Scan for the cell matching the given text and deliver its [x, y] coordinate at center. 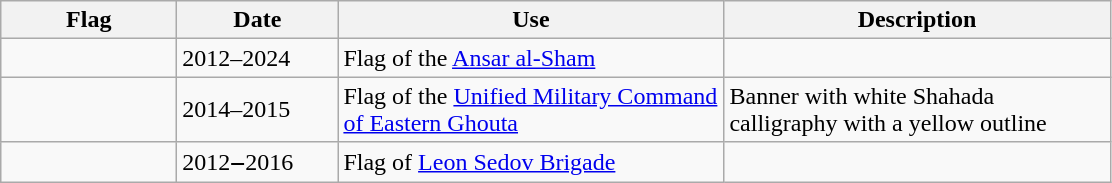
Banner with white Shahada calligraphy with a yellow outline [917, 110]
Use [531, 20]
Flag of the Unified Military Command of Eastern Ghouta [531, 110]
2012–2024 [258, 58]
Flag of the Ansar al-Sham [531, 58]
Flag [89, 20]
Description [917, 20]
Flag of Leon Sedov Brigade [531, 162]
Date [258, 20]
2012‒2016 [258, 162]
2014–2015 [258, 110]
